Pinpoint the cell where the given text exists, returning its (X, Y) midpoint coordinate. 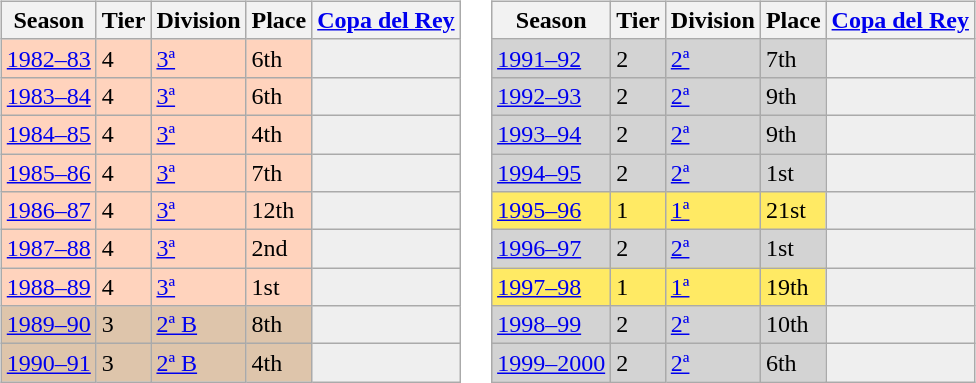
19th (793, 287)
10th (793, 325)
8th (279, 325)
21st (793, 211)
1992–93 (552, 96)
1994–95 (552, 173)
1987–88 (48, 249)
1991–92 (552, 58)
1983–84 (48, 96)
1997–98 (552, 287)
2nd (279, 249)
12th (279, 211)
1990–91 (48, 363)
1985–86 (48, 173)
1984–85 (48, 134)
1993–94 (552, 134)
1986–87 (48, 211)
1988–89 (48, 287)
1996–97 (552, 249)
1999–2000 (552, 363)
1989–90 (48, 325)
1982–83 (48, 58)
1995–96 (552, 211)
1998–99 (552, 325)
